Detect which cell encompasses the target text, then output its (x, y) center coordinate. 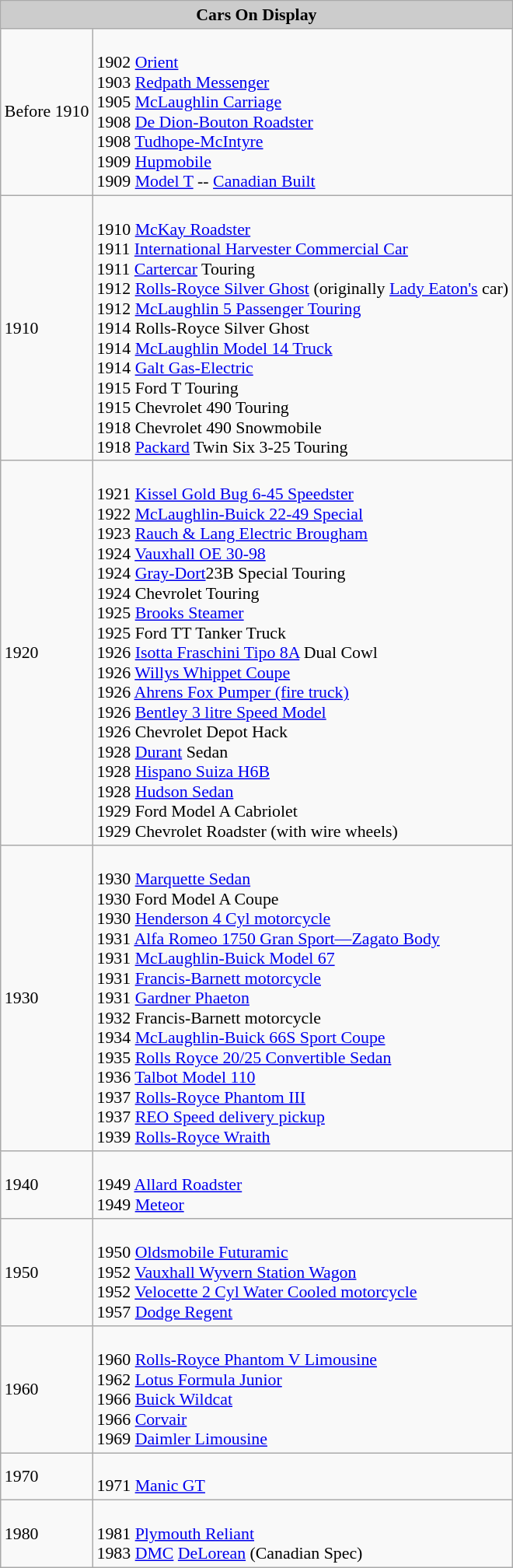
1960 (47, 1389)
1960 Rolls-Royce Phantom V Limousine1962 Lotus Formula Junior1966 Buick Wildcat1966 Corvair1969 Daimler Limousine (302, 1389)
1920 (47, 653)
1971 Manic GT (302, 1476)
1981 Plymouth Reliant1983 DMC DeLorean (Canadian Spec) (302, 1534)
1970 (47, 1476)
1910 (47, 327)
Cars On Display (256, 14)
1940 (47, 1184)
1950 Oldsmobile Futuramic1952 Vauxhall Wyvern Station Wagon1952 Velocette 2 Cyl Water Cooled motorcycle1957 Dodge Regent (302, 1272)
Before 1910 (47, 111)
1949 Allard Roadster1949 Meteor (302, 1184)
1980 (47, 1534)
1950 (47, 1272)
1930 (47, 999)
